Determine the (x, y) coordinate at the center of the cell enclosing the given text.  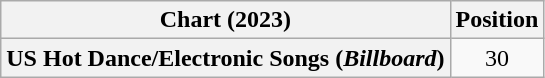
US Hot Dance/Electronic Songs (Billboard) (226, 58)
Position (497, 20)
Chart (2023) (226, 20)
30 (497, 58)
